Capture the cell that displays the provided text and extract its (x, y) central coordinate. 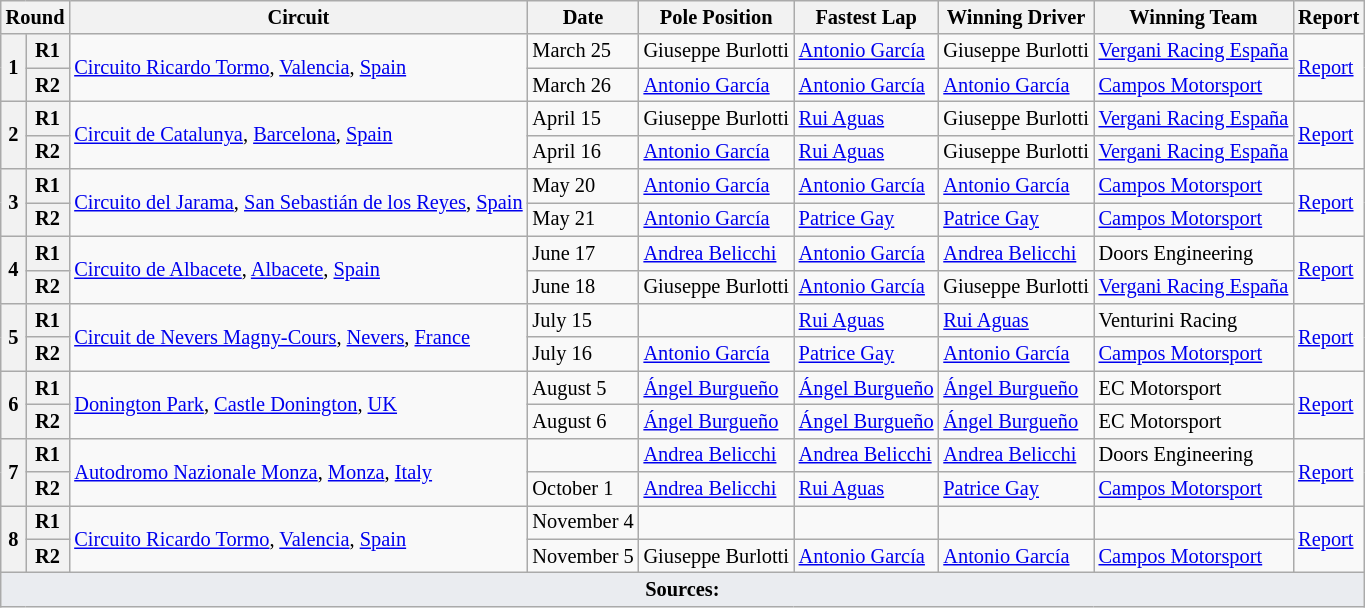
Circuit (298, 17)
1 (14, 68)
August 5 (584, 388)
August 6 (584, 421)
November 4 (584, 522)
June 17 (584, 253)
Circuit de Nevers Magny-Cours, Nevers, France (298, 336)
3 (14, 202)
Round (36, 17)
March 25 (584, 51)
6 (14, 404)
5 (14, 336)
8 (14, 538)
Fastest Lap (866, 17)
Sources: (682, 589)
April 16 (584, 152)
Winning Driver (1016, 17)
June 18 (584, 287)
Winning Team (1194, 17)
May 21 (584, 219)
Venturini Racing (1194, 320)
Circuito del Jarama, San Sebastián de los Reyes, Spain (298, 202)
July 15 (584, 320)
May 20 (584, 186)
Date (584, 17)
7 (14, 472)
October 1 (584, 489)
Autodromo Nazionale Monza, Monza, Italy (298, 472)
Circuito de Albacete, Albacete, Spain (298, 270)
Circuit de Catalunya, Barcelona, Spain (298, 134)
April 15 (584, 118)
4 (14, 270)
Pole Position (716, 17)
March 26 (584, 85)
2 (14, 134)
November 5 (584, 556)
Donington Park, Castle Donington, UK (298, 404)
July 16 (584, 354)
